Extract the (X, Y) coordinate from the center of the cell holding the provided text.  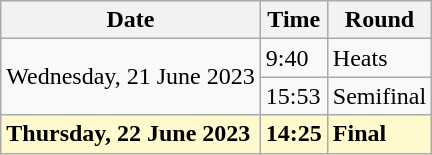
Final (379, 134)
Wednesday, 21 June 2023 (131, 77)
Date (131, 20)
9:40 (294, 58)
Round (379, 20)
Semifinal (379, 96)
Thursday, 22 June 2023 (131, 134)
Time (294, 20)
Heats (379, 58)
15:53 (294, 96)
14:25 (294, 134)
